Output the (x, y) coordinate of the center of the cell containing the given text.  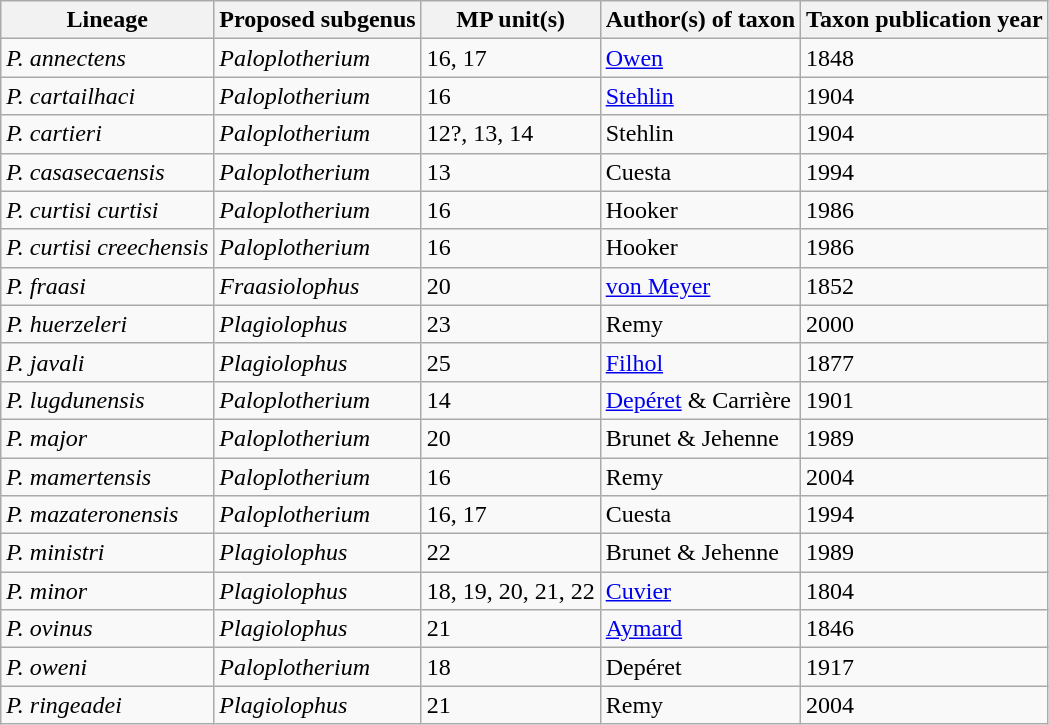
14 (510, 400)
Taxon publication year (925, 20)
von Meyer (700, 286)
P. cartailhaci (108, 96)
12?, 13, 14 (510, 134)
1846 (925, 629)
Filhol (700, 362)
P. lugdunensis (108, 400)
1852 (925, 286)
Proposed subgenus (318, 20)
P. fraasi (108, 286)
13 (510, 172)
P. annectens (108, 58)
Lineage (108, 20)
Author(s) of taxon (700, 20)
P. ringeadei (108, 705)
25 (510, 362)
P. major (108, 438)
P. curtisi creechensis (108, 248)
P. minor (108, 591)
P. javali (108, 362)
1917 (925, 667)
23 (510, 324)
2000 (925, 324)
18 (510, 667)
P. ministri (108, 553)
MP unit(s) (510, 20)
18, 19, 20, 21, 22 (510, 591)
P. mamertensis (108, 477)
Owen (700, 58)
Aymard (700, 629)
P. huerzeleri (108, 324)
Depéret (700, 667)
1901 (925, 400)
Depéret & Carrière (700, 400)
P. ovinus (108, 629)
1804 (925, 591)
P. curtisi curtisi (108, 210)
P. cartieri (108, 134)
Cuvier (700, 591)
P. oweni (108, 667)
1877 (925, 362)
1848 (925, 58)
Fraasiolophus (318, 286)
P. casasecaensis (108, 172)
P. mazateronensis (108, 515)
22 (510, 553)
